Capture the cell that displays the provided text and extract its [x, y] central coordinate. 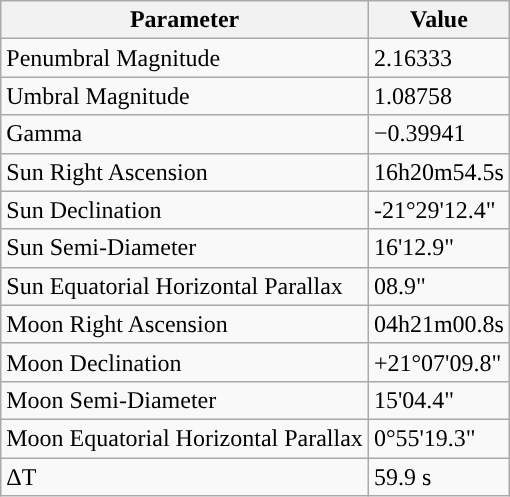
Sun Equatorial Horizontal Parallax [185, 286]
Moon Declination [185, 362]
−0.39941 [438, 134]
Moon Right Ascension [185, 324]
Value [438, 20]
Gamma [185, 134]
-21°29'12.4" [438, 210]
ΔT [185, 477]
Moon Equatorial Horizontal Parallax [185, 438]
16h20m54.5s [438, 172]
Sun Declination [185, 210]
16'12.9" [438, 248]
Penumbral Magnitude [185, 58]
2.16333 [438, 58]
0°55'19.3" [438, 438]
Parameter [185, 20]
+21°07'09.8" [438, 362]
Moon Semi-Diameter [185, 400]
15'04.4" [438, 400]
Umbral Magnitude [185, 96]
Sun Right Ascension [185, 172]
08.9" [438, 286]
1.08758 [438, 96]
04h21m00.8s [438, 324]
59.9 s [438, 477]
Sun Semi-Diameter [185, 248]
